Detect which cell encompasses the target text, then output its [x, y] center coordinate. 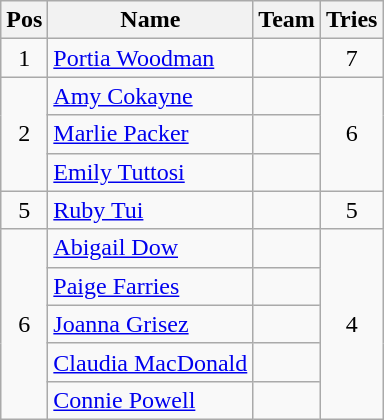
Ruby Tui [150, 210]
2 [24, 134]
7 [352, 58]
Joanna Grisez [150, 324]
Emily Tuttosi [150, 172]
Abigail Dow [150, 248]
Amy Cokayne [150, 96]
Tries [352, 20]
Paige Farries [150, 286]
Portia Woodman [150, 58]
Name [150, 20]
Connie Powell [150, 400]
Pos [24, 20]
Marlie Packer [150, 134]
Claudia MacDonald [150, 362]
Team [287, 20]
4 [352, 324]
1 [24, 58]
